For the text-containing cell, return its midpoint in (X, Y) coordinate format. 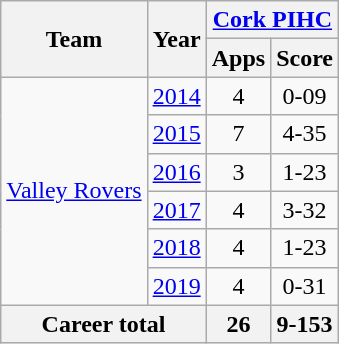
Team (74, 39)
2016 (176, 172)
Valley Rovers (74, 191)
7 (238, 134)
Apps (238, 58)
Cork PIHC (272, 20)
Career total (104, 324)
Year (176, 39)
2015 (176, 134)
0-31 (305, 286)
2014 (176, 96)
Score (305, 58)
26 (238, 324)
0-09 (305, 96)
2018 (176, 248)
2019 (176, 286)
2017 (176, 210)
3-32 (305, 210)
9-153 (305, 324)
4-35 (305, 134)
3 (238, 172)
